From the cell containing the given text, extract its center point as (x, y) coordinate. 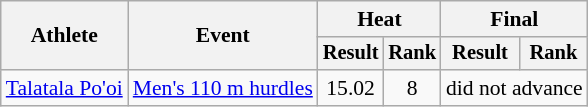
Talatala Po'oi (64, 88)
15.02 (351, 88)
Men's 110 m hurdles (223, 88)
did not advance (514, 88)
8 (412, 88)
Final (514, 19)
Event (223, 36)
Athlete (64, 36)
Heat (380, 19)
